Scan for the cell matching the given text and deliver its (x, y) coordinate at center. 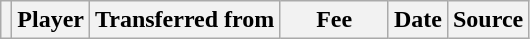
Date (418, 20)
Transferred from (185, 20)
Player (51, 20)
Source (488, 20)
Fee (334, 20)
